Extract the [X, Y] coordinate from the center of the cell holding the provided text.  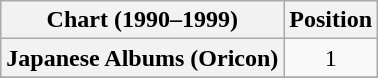
Chart (1990–1999) [142, 20]
1 [331, 58]
Japanese Albums (Oricon) [142, 58]
Position [331, 20]
